Determine the [X, Y] coordinate at the center of the cell enclosing the given text.  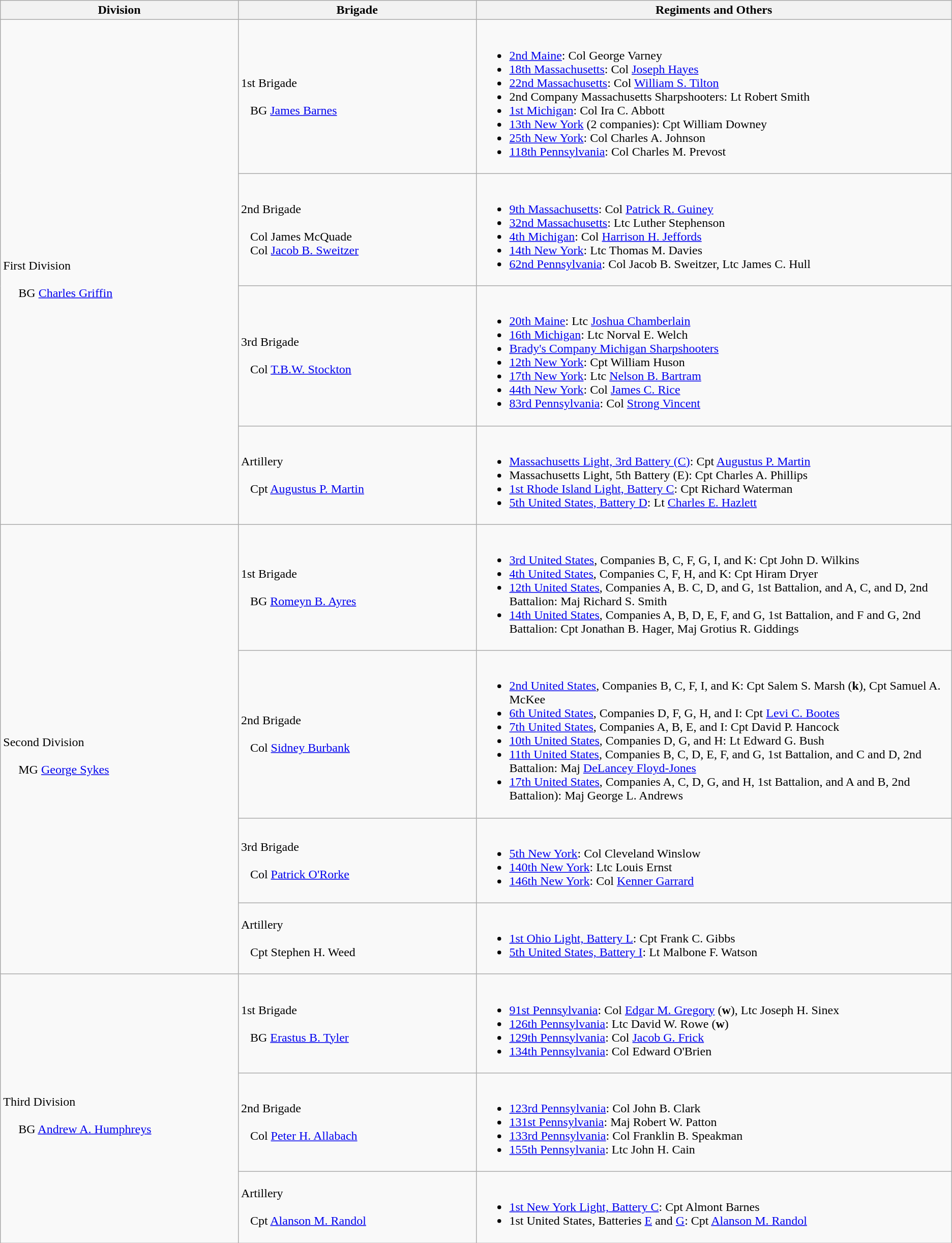
Second Division MG George Sykes [120, 749]
Third Division BG Andrew A. Humphreys [120, 1108]
2nd Brigade Col Sidney Burbank [357, 734]
1st New York Light, Battery C: Cpt Almont Barnes1st United States, Batteries E and G: Cpt Alanson M. Randol [714, 1207]
5th New York: Col Cleveland Winslow140th New York: Ltc Louis Ernst146th New York: Col Kenner Garrard [714, 861]
Division [120, 10]
2nd Brigade Col James McQuade Col Jacob B. Sweitzer [357, 230]
First Division BG Charles Griffin [120, 272]
Regiments and Others [714, 10]
Artillery Cpt Alanson M. Randol [357, 1207]
1st Brigade BG Romeyn B. Ayres [357, 587]
Artillery Cpt Stephen H. Weed [357, 938]
1st Brigade BG James Barnes [357, 97]
Artillery Cpt Augustus P. Martin [357, 475]
3rd Brigade Col T.B.W. Stockton [357, 356]
2nd Brigade Col Peter H. Allabach [357, 1122]
1st Ohio Light, Battery L: Cpt Frank C. Gibbs5th United States, Battery I: Lt Malbone F. Watson [714, 938]
1st Brigade BG Erastus B. Tyler [357, 1023]
Brigade [357, 10]
3rd Brigade Col Patrick O'Rorke [357, 861]
